Find where the given text appears and provide that cell's center as (X, Y) coordinate. 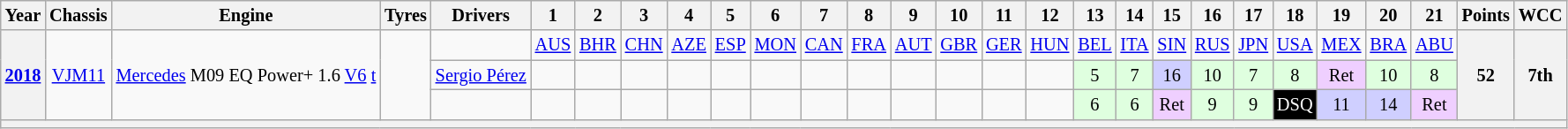
19 (1340, 15)
2018 (23, 74)
2 (598, 15)
21 (1434, 15)
Drivers (482, 15)
52 (1486, 74)
HUN (1049, 45)
BEL (1094, 45)
13 (1094, 15)
DSQ (1295, 104)
GBR (959, 45)
ESP (730, 45)
ITA (1135, 45)
VJM11 (78, 74)
Points (1486, 15)
Chassis (78, 15)
AUT (914, 45)
4 (688, 15)
3 (644, 15)
20 (1388, 15)
AZE (688, 45)
7th (1541, 74)
WCC (1541, 15)
ABU (1434, 45)
AUS (553, 45)
MEX (1340, 45)
MON (776, 45)
15 (1173, 15)
JPN (1253, 45)
CAN (824, 45)
17 (1253, 15)
SIN (1173, 45)
FRA (870, 45)
Mercedes M09 EQ Power+ 1.6 V6 t (247, 74)
Year (23, 15)
12 (1049, 15)
1 (553, 15)
Sergio Pérez (482, 75)
BHR (598, 45)
18 (1295, 15)
GER (1004, 45)
RUS (1212, 45)
USA (1295, 45)
Engine (247, 15)
BRA (1388, 45)
CHN (644, 45)
Tyres (406, 15)
